Extract the [x, y] coordinate from the center of the cell holding the provided text.  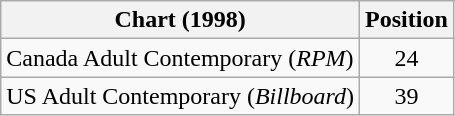
Position [407, 20]
US Adult Contemporary (Billboard) [180, 96]
Chart (1998) [180, 20]
39 [407, 96]
Canada Adult Contemporary (RPM) [180, 58]
24 [407, 58]
